Search for the cell housing the specified text and yield its [x, y] center coordinate. 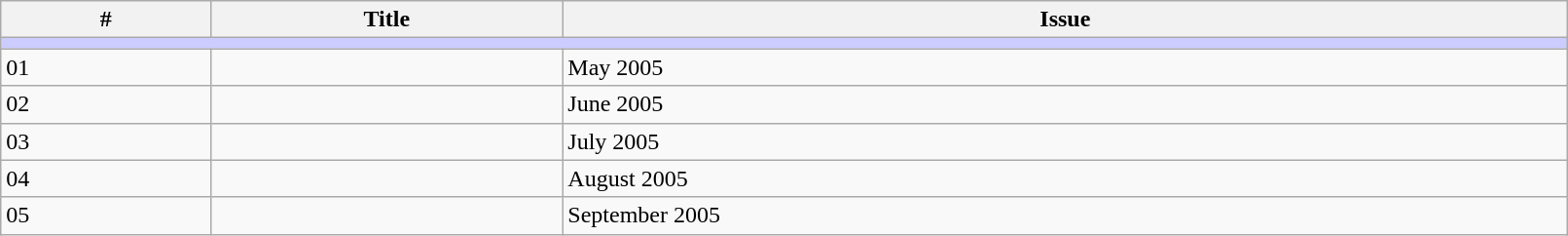
04 [106, 178]
05 [106, 216]
June 2005 [1065, 104]
01 [106, 67]
August 2005 [1065, 178]
July 2005 [1065, 141]
03 [106, 141]
02 [106, 104]
Title [387, 20]
May 2005 [1065, 67]
September 2005 [1065, 216]
Issue [1065, 20]
# [106, 20]
